Locate the cell with the specified text and output its [x, y] center coordinate. 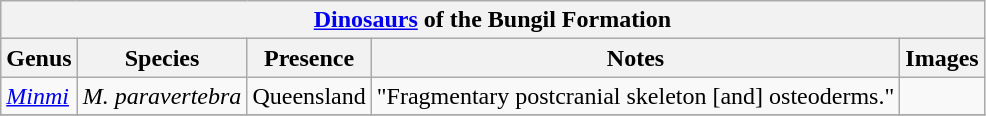
Minmi [39, 96]
Species [162, 58]
Images [942, 58]
Genus [39, 58]
Queensland [309, 96]
M. paravertebra [162, 96]
Dinosaurs of the Bungil Formation [492, 20]
"Fragmentary postcranial skeleton [and] osteoderms." [636, 96]
Notes [636, 58]
Presence [309, 58]
